For the text-containing cell, return its midpoint in (x, y) coordinate format. 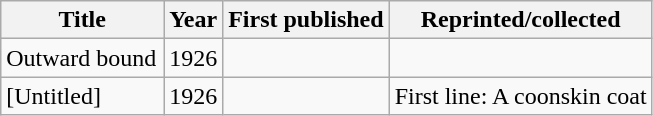
Year (194, 20)
Reprinted/collected (520, 20)
Title (82, 20)
First line: A coonskin coat (520, 96)
Outward bound (82, 58)
[Untitled] (82, 96)
First published (306, 20)
